Detect which cell encompasses the target text, then output its (X, Y) center coordinate. 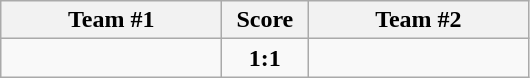
Team #1 (112, 20)
1:1 (265, 58)
Team #2 (418, 20)
Score (265, 20)
